Return [x, y] of the center of cell containing provided text 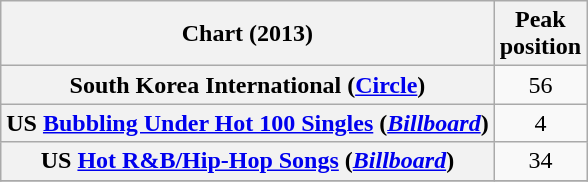
Peakposition [540, 34]
56 [540, 85]
34 [540, 161]
South Korea International (Circle) [248, 85]
US Bubbling Under Hot 100 Singles (Billboard) [248, 123]
Chart (2013) [248, 34]
US Hot R&B/Hip-Hop Songs (Billboard) [248, 161]
4 [540, 123]
